Detect which cell encompasses the target text, then output its [x, y] center coordinate. 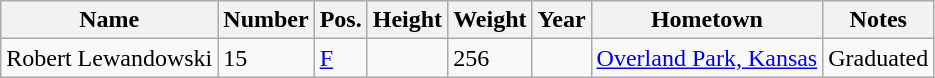
256 [490, 58]
Weight [490, 20]
Overland Park, Kansas [707, 58]
Graduated [878, 58]
15 [266, 58]
Number [266, 20]
Year [562, 20]
F [340, 58]
Robert Lewandowski [110, 58]
Height [407, 20]
Pos. [340, 20]
Hometown [707, 20]
Name [110, 20]
Notes [878, 20]
